Output the [X, Y] coordinate of the center of the cell containing the given text.  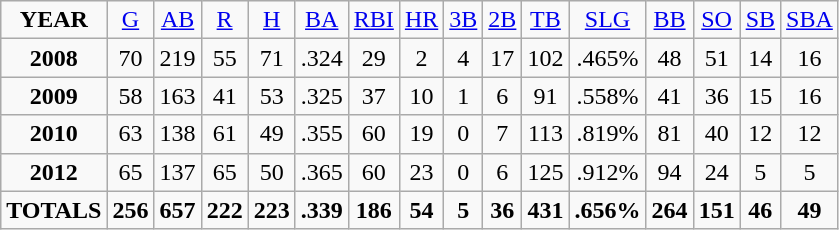
102 [546, 58]
.339 [322, 210]
70 [130, 58]
SO [716, 20]
RBI [374, 20]
H [272, 20]
125 [546, 172]
BA [322, 20]
58 [130, 96]
10 [421, 96]
19 [421, 134]
14 [760, 58]
15 [760, 96]
.558% [608, 96]
24 [716, 172]
SLG [608, 20]
94 [670, 172]
TB [546, 20]
163 [178, 96]
.819% [608, 134]
.465% [608, 58]
54 [421, 210]
40 [716, 134]
50 [272, 172]
186 [374, 210]
137 [178, 172]
SB [760, 20]
46 [760, 210]
.325 [322, 96]
264 [670, 210]
53 [272, 96]
138 [178, 134]
48 [670, 58]
2008 [54, 58]
55 [224, 58]
51 [716, 58]
G [130, 20]
657 [178, 210]
YEAR [54, 20]
BB [670, 20]
81 [670, 134]
29 [374, 58]
.324 [322, 58]
2B [502, 20]
17 [502, 58]
61 [224, 134]
.912% [608, 172]
2010 [54, 134]
.355 [322, 134]
431 [546, 210]
TOTALS [54, 210]
219 [178, 58]
.365 [322, 172]
256 [130, 210]
113 [546, 134]
91 [546, 96]
63 [130, 134]
151 [716, 210]
223 [272, 210]
1 [464, 96]
37 [374, 96]
AB [178, 20]
2012 [54, 172]
.656% [608, 210]
7 [502, 134]
23 [421, 172]
HR [421, 20]
71 [272, 58]
222 [224, 210]
2 [421, 58]
3B [464, 20]
4 [464, 58]
2009 [54, 96]
SBA [810, 20]
R [224, 20]
